Find where the given text appears and provide that cell's center as (X, Y) coordinate. 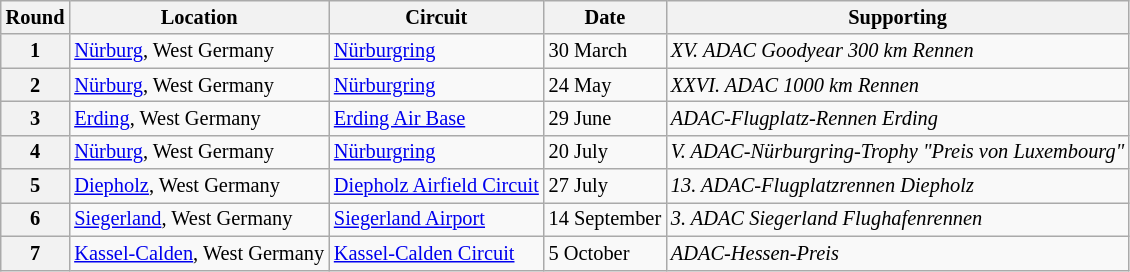
30 March (605, 51)
3. ADAC Siegerland Flughafenrennen (898, 219)
5 October (605, 253)
ADAC-Hessen-Preis (898, 253)
Location (199, 17)
Kassel-Calden, West Germany (199, 253)
Supporting (898, 17)
Date (605, 17)
ADAC-Flugplatz-Rennen Erding (898, 118)
29 June (605, 118)
Erding, West Germany (199, 118)
Diepholz Airfield Circuit (436, 186)
V. ADAC-Nürburgring-Trophy "Preis von Luxembourg" (898, 152)
Siegerland, West Germany (199, 219)
XXVI. ADAC 1000 km Rennen (898, 85)
Circuit (436, 17)
24 May (605, 85)
2 (36, 85)
27 July (605, 186)
Siegerland Airport (436, 219)
Diepholz, West Germany (199, 186)
1 (36, 51)
5 (36, 186)
Kassel-Calden Circuit (436, 253)
6 (36, 219)
13. ADAC-Flugplatzrennen Diepholz (898, 186)
Round (36, 17)
14 September (605, 219)
7 (36, 253)
20 July (605, 152)
3 (36, 118)
4 (36, 152)
XV. ADAC Goodyear 300 km Rennen (898, 51)
Erding Air Base (436, 118)
